Detect which cell encompasses the target text, then output its [X, Y] center coordinate. 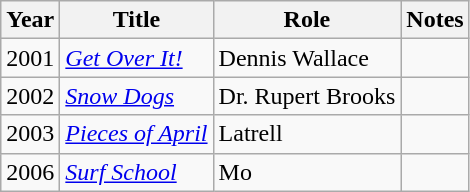
Dennis Wallace [307, 58]
2006 [30, 172]
Mo [307, 172]
Snow Dogs [136, 96]
2003 [30, 134]
2002 [30, 96]
Get Over It! [136, 58]
Title [136, 20]
Year [30, 20]
Pieces of April [136, 134]
Dr. Rupert Brooks [307, 96]
2001 [30, 58]
Latrell [307, 134]
Surf School [136, 172]
Role [307, 20]
Notes [435, 20]
